Output the (x, y) coordinate of the center of the cell containing the given text.  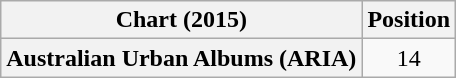
Australian Urban Albums (ARIA) (182, 58)
Position (409, 20)
Chart (2015) (182, 20)
14 (409, 58)
